Locate the cell with the specified text and output its (X, Y) center coordinate. 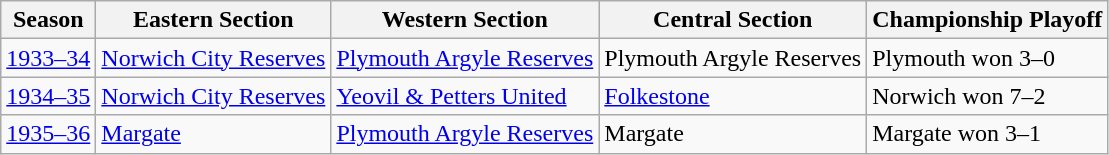
Eastern Section (214, 20)
1935–36 (48, 134)
Yeovil & Petters United (465, 96)
Western Section (465, 20)
1934–35 (48, 96)
Championship Playoff (988, 20)
Central Section (733, 20)
1933–34 (48, 58)
Norwich won 7–2 (988, 96)
Margate won 3–1 (988, 134)
Plymouth won 3–0 (988, 58)
Folkestone (733, 96)
Season (48, 20)
